Pinpoint the cell where the given text exists, returning its [X, Y] midpoint coordinate. 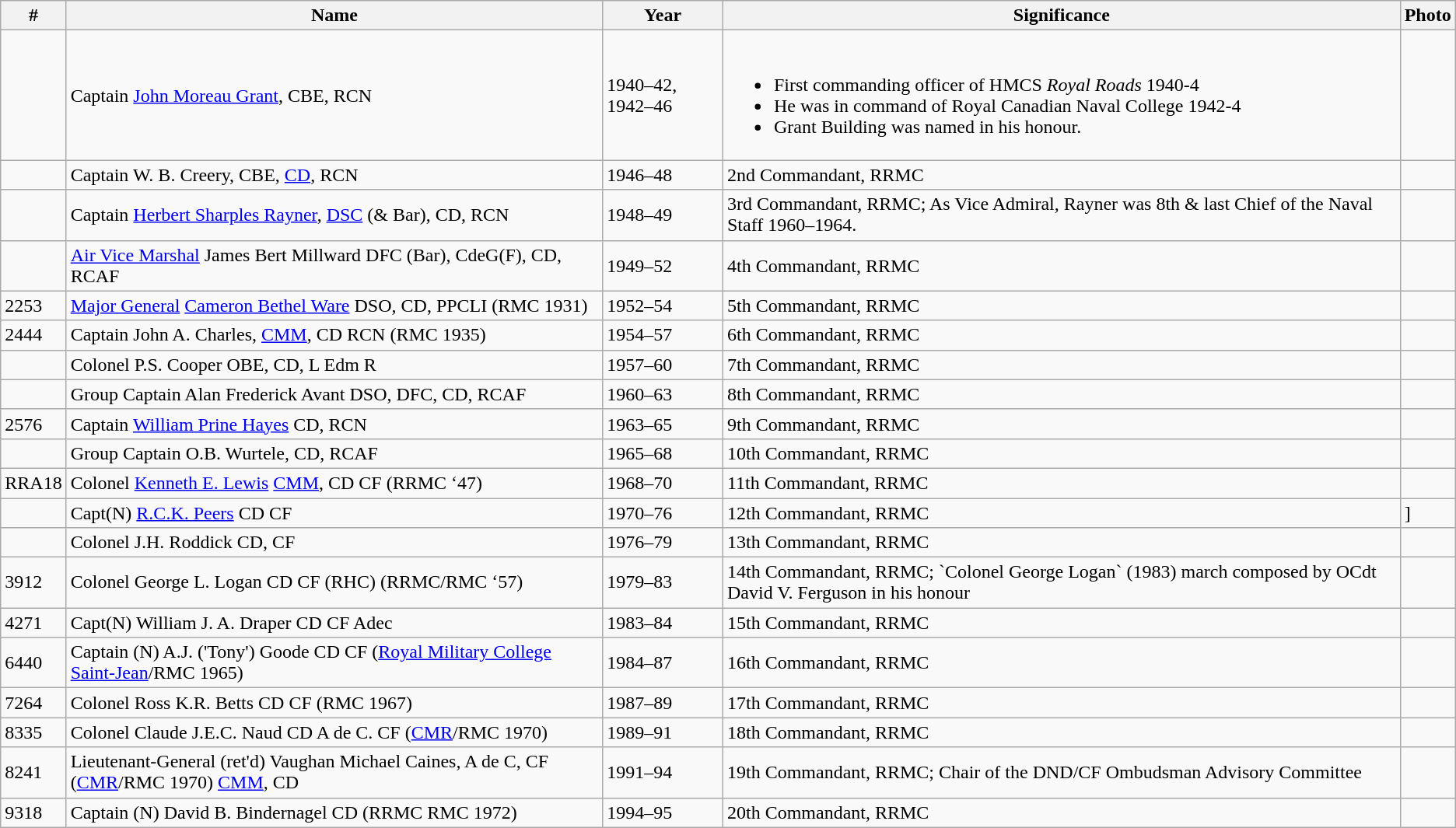
1954–57 [663, 335]
Captain William Prine Hayes CD, RCN [334, 424]
Air Vice Marshal James Bert Millward DFC (Bar), CdeG(F), CD, RCAF [334, 266]
1987–89 [663, 703]
1970–76 [663, 512]
Group Captain Alan Frederick Avant DSO, DFC, CD, RCAF [334, 394]
4271 [33, 623]
1949–52 [663, 266]
Captain (N) A.J. ('Tony') Goode CD CF (Royal Military College Saint-Jean/RMC 1965) [334, 662]
Captain Herbert Sharples Rayner, DSC (& Bar), CD, RCN [334, 215]
13th Commandant, RRMC [1061, 543]
Colonel Kenneth E. Lewis CMM, CD CF (RRMC ‘47) [334, 483]
8th Commandant, RRMC [1061, 394]
18th Commandant, RRMC [1061, 732]
11th Commandant, RRMC [1061, 483]
19th Commandant, RRMC; Chair of the DND/CF Ombudsman Advisory Committee [1061, 773]
] [1428, 512]
14th Commandant, RRMC; `Colonel George Logan` (1983) march composed by OCdt David V. Ferguson in his honour [1061, 583]
6440 [33, 662]
7264 [33, 703]
Significance [1061, 16]
# [33, 16]
7th Commandant, RRMC [1061, 365]
Name [334, 16]
12th Commandant, RRMC [1061, 512]
2nd Commandant, RRMC [1061, 175]
1960–63 [663, 394]
1984–87 [663, 662]
1952–54 [663, 306]
10th Commandant, RRMC [1061, 453]
9th Commandant, RRMC [1061, 424]
3912 [33, 583]
Photo [1428, 16]
6th Commandant, RRMC [1061, 335]
1957–60 [663, 365]
Captain John A. Charles, CMM, CD RCN (RMC 1935) [334, 335]
8241 [33, 773]
Group Captain O.B. Wurtele, CD, RCAF [334, 453]
1994–95 [663, 812]
1963–65 [663, 424]
20th Commandant, RRMC [1061, 812]
1940–42, 1942–46 [663, 95]
Year [663, 16]
Lieutenant-General (ret'd) Vaughan Michael Caines, A de C, CF (CMR/RMC 1970) CMM, CD [334, 773]
1946–48 [663, 175]
3rd Commandant, RRMC; As Vice Admiral, Rayner was 8th & last Chief of the Naval Staff 1960–1964. [1061, 215]
Major General Cameron Bethel Ware DSO, CD, PPCLI (RMC 1931) [334, 306]
8335 [33, 732]
4th Commandant, RRMC [1061, 266]
9318 [33, 812]
RRA18 [33, 483]
2444 [33, 335]
5th Commandant, RRMC [1061, 306]
1976–79 [663, 543]
15th Commandant, RRMC [1061, 623]
First commanding officer of HMCS Royal Roads 1940-4He was in command of Royal Canadian Naval College 1942-4Grant Building was named in his honour. [1061, 95]
1983–84 [663, 623]
Colonel George L. Logan CD CF (RHC) (RRMC/RMC ‘57) [334, 583]
2576 [33, 424]
1948–49 [663, 215]
Capt(N) R.C.K. Peers CD CF [334, 512]
Captain W. B. Creery, CBE, CD, RCN [334, 175]
1989–91 [663, 732]
1968–70 [663, 483]
Colonel P.S. Cooper OBE, CD, L Edm R [334, 365]
1979–83 [663, 583]
Colonel J.H. Roddick CD, CF [334, 543]
1991–94 [663, 773]
1965–68 [663, 453]
Colonel Ross K.R. Betts CD CF (RMC 1967) [334, 703]
Captain (N) David B. Bindernagel CD (RRMC RMC 1972) [334, 812]
Captain John Moreau Grant, CBE, RCN [334, 95]
Colonel Claude J.E.C. Naud CD A de C. CF (CMR/RMC 1970) [334, 732]
17th Commandant, RRMC [1061, 703]
16th Commandant, RRMC [1061, 662]
Capt(N) William J. A. Draper CD CF Adec [334, 623]
2253 [33, 306]
